Determine the (x, y) coordinate at the center of the cell enclosing the given text.  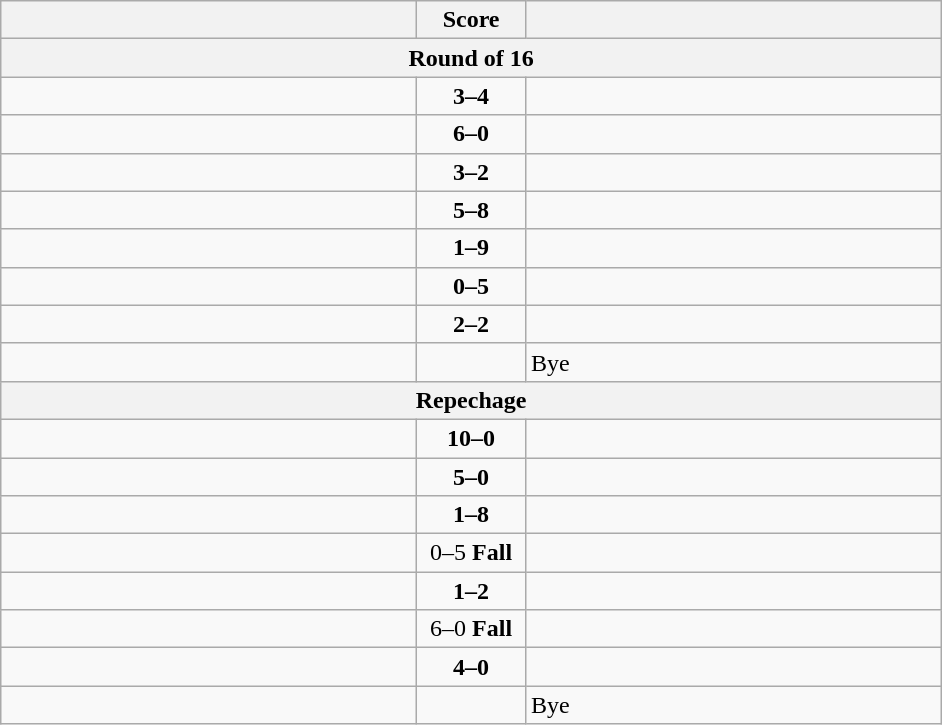
1–9 (472, 248)
2–2 (472, 324)
3–2 (472, 172)
10–0 (472, 438)
Round of 16 (472, 58)
3–4 (472, 96)
5–0 (472, 477)
Repechage (472, 400)
0–5 (472, 286)
1–2 (472, 591)
6–0 (472, 134)
6–0 Fall (472, 629)
0–5 Fall (472, 553)
5–8 (472, 210)
1–8 (472, 515)
Score (472, 20)
4–0 (472, 667)
